Identify which cell holds the provided text, then report its [X, Y] central coordinate. 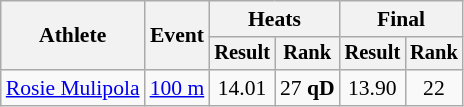
27 qD [308, 88]
Rosie Mulipola [73, 88]
Heats [274, 19]
Athlete [73, 36]
13.90 [373, 88]
Event [178, 36]
22 [434, 88]
14.01 [242, 88]
100 m [178, 88]
Final [402, 19]
